Search for the cell housing the specified text and yield its [X, Y] center coordinate. 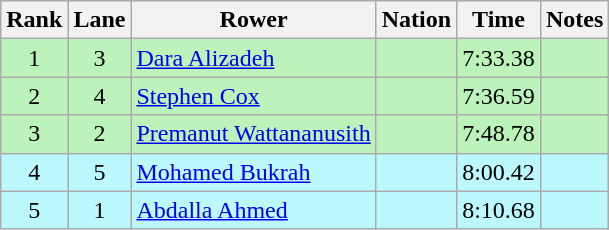
Rower [254, 20]
7:36.59 [499, 96]
7:48.78 [499, 134]
Rank [34, 20]
7:33.38 [499, 58]
8:00.42 [499, 172]
Stephen Cox [254, 96]
Dara Alizadeh [254, 58]
Notes [574, 20]
Abdalla Ahmed [254, 210]
Lane [100, 20]
8:10.68 [499, 210]
Premanut Wattananusith [254, 134]
Time [499, 20]
Nation [416, 20]
Mohamed Bukrah [254, 172]
